Detect which cell encompasses the target text, then output its [x, y] center coordinate. 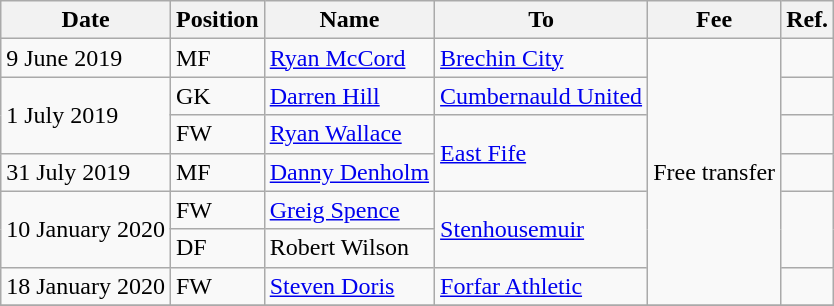
Cumbernauld United [542, 96]
Name [349, 20]
DF [217, 248]
Ryan McCord [349, 58]
East Fife [542, 153]
1 July 2019 [86, 115]
Stenhousemuir [542, 229]
Date [86, 20]
Greig Spence [349, 210]
Ryan Wallace [349, 134]
Position [217, 20]
GK [217, 96]
Brechin City [542, 58]
9 June 2019 [86, 58]
To [542, 20]
Fee [714, 20]
Forfar Athletic [542, 286]
Darren Hill [349, 96]
Danny Denholm [349, 172]
Ref. [808, 20]
Steven Doris [349, 286]
Robert Wilson [349, 248]
31 July 2019 [86, 172]
18 January 2020 [86, 286]
Free transfer [714, 172]
10 January 2020 [86, 229]
